Search for the cell housing the specified text and yield its (X, Y) center coordinate. 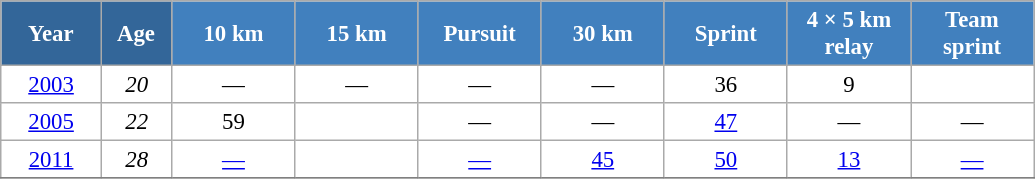
Pursuit (480, 34)
30 km (602, 34)
59 (234, 122)
2011 (52, 160)
20 (136, 85)
50 (726, 160)
4 × 5 km relay (848, 34)
2005 (52, 122)
47 (726, 122)
2003 (52, 85)
Year (52, 34)
28 (136, 160)
Age (136, 34)
13 (848, 160)
36 (726, 85)
22 (136, 122)
9 (848, 85)
45 (602, 160)
10 km (234, 34)
Sprint (726, 34)
15 km (356, 34)
Team sprint (972, 34)
